Find where the given text appears and provide that cell's center as (x, y) coordinate. 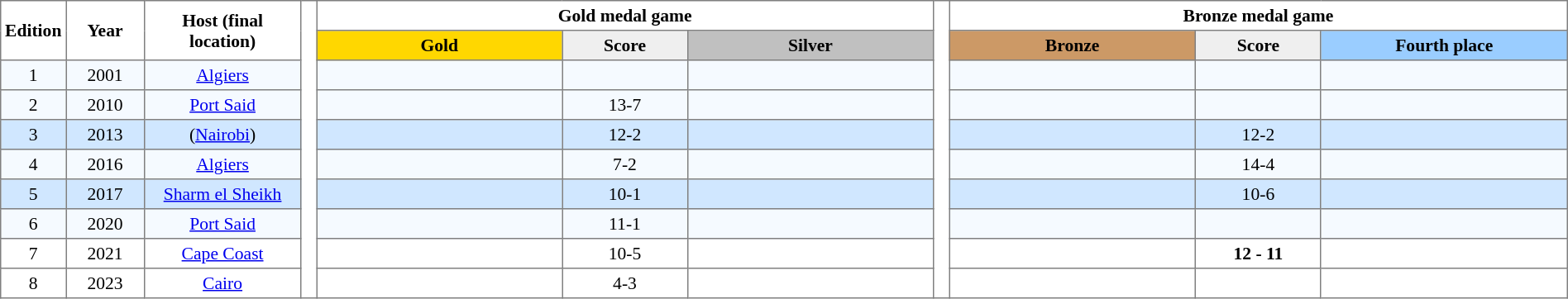
14-4 (1259, 164)
2016 (106, 164)
10-6 (1259, 194)
3 (33, 135)
Bronze medal game (1259, 16)
1 (33, 75)
2013 (106, 135)
7-2 (625, 164)
7 (33, 254)
2010 (106, 105)
5 (33, 194)
Host (final location) (222, 31)
Fourth place (1444, 45)
11-1 (625, 224)
2023 (106, 283)
2021 (106, 254)
2017 (106, 194)
Gold medal game (625, 16)
13-7 (625, 105)
Edition (33, 31)
2001 (106, 75)
Bronze (1073, 45)
4 (33, 164)
Cape Coast (222, 254)
8 (33, 283)
10-1 (625, 194)
2020 (106, 224)
(Nairobi) (222, 135)
4-3 (625, 283)
Gold (440, 45)
6 (33, 224)
12 - 11 (1259, 254)
2 (33, 105)
Silver (810, 45)
Cairo (222, 283)
Sharm el Sheikh (222, 194)
10-5 (625, 254)
Year (106, 31)
